For the text-containing cell, return its midpoint in [x, y] coordinate format. 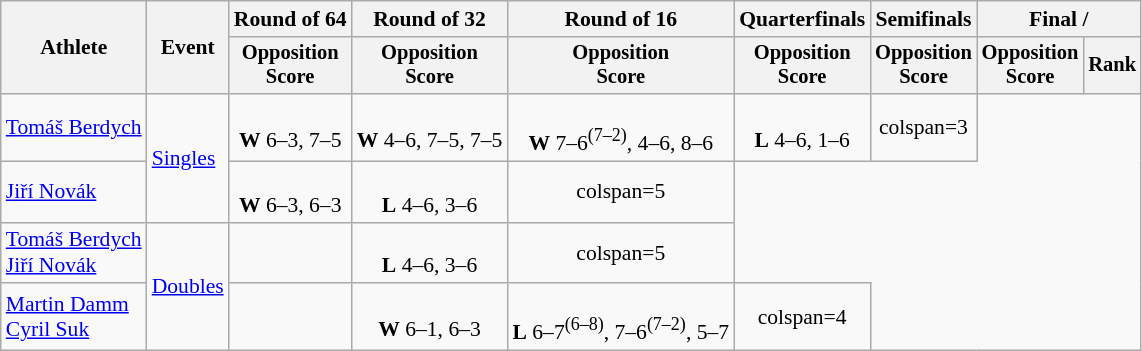
W 6–3, 7–5 [290, 128]
Quarterfinals [802, 19]
colspan=3 [924, 128]
Singles [188, 158]
W 7–6(7–2), 4–6, 8–6 [620, 128]
Rank [1112, 66]
Semifinals [924, 19]
Doubles [188, 286]
W 6–3, 6–3 [290, 192]
Final / [1059, 19]
Event [188, 48]
Martin DammCyril Suk [74, 318]
Round of 64 [290, 19]
Round of 32 [430, 19]
Tomáš Berdych [74, 128]
W 6–1, 6–3 [430, 318]
colspan=4 [802, 318]
Jiří Novák [74, 192]
W 4–6, 7–5, 7–5 [430, 128]
Tomáš BerdychJiří Novák [74, 252]
Athlete [74, 48]
Round of 16 [620, 19]
L 4–6, 1–6 [802, 128]
L 6–7(6–8), 7–6(7–2), 5–7 [620, 318]
